Determine the (x, y) coordinate at the center of the cell enclosing the given text.  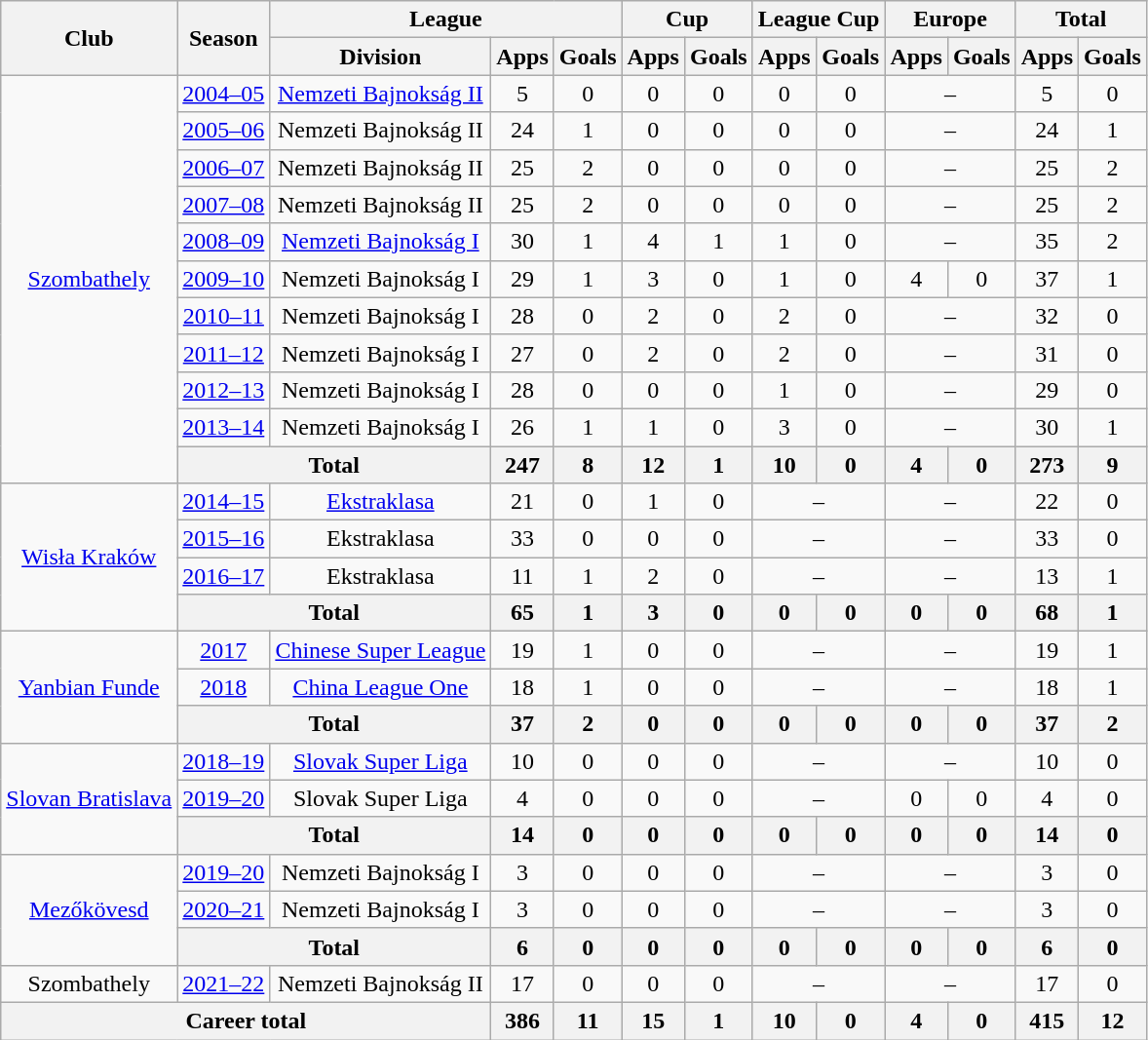
China League One (380, 687)
Wisła Kraków (90, 558)
26 (522, 427)
13 (1047, 576)
League Cup (819, 19)
386 (522, 1021)
League (446, 19)
Europe (950, 19)
2013–14 (224, 427)
35 (1047, 242)
15 (653, 1021)
65 (522, 613)
8 (588, 465)
2009–10 (224, 279)
2005–06 (224, 131)
2014–15 (224, 502)
Chinese Super League (380, 650)
273 (1047, 465)
Season (224, 38)
9 (1113, 465)
2012–13 (224, 390)
31 (1047, 353)
247 (522, 465)
2004–05 (224, 94)
2006–07 (224, 168)
Career total (246, 1021)
Yanbian Funde (90, 687)
27 (522, 353)
2011–12 (224, 353)
2010–11 (224, 316)
2018–19 (224, 761)
Mezőkövesd (90, 909)
2017 (224, 650)
2018 (224, 687)
Division (380, 57)
Cup (687, 19)
2016–17 (224, 576)
2021–22 (224, 983)
Club (90, 38)
2015–16 (224, 539)
2007–08 (224, 205)
Slovan Bratislava (90, 798)
22 (1047, 502)
2020–21 (224, 909)
68 (1047, 613)
21 (522, 502)
2008–09 (224, 242)
415 (1047, 1021)
32 (1047, 316)
